From the cell containing the given text, extract its center point as [x, y] coordinate. 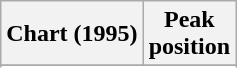
Peakposition [189, 34]
Chart (1995) [72, 34]
